From the cell containing the given text, extract its center point as [x, y] coordinate. 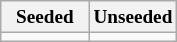
Seeded [45, 17]
Unseeded [133, 17]
